Scan for the cell matching the given text and deliver its (X, Y) coordinate at center. 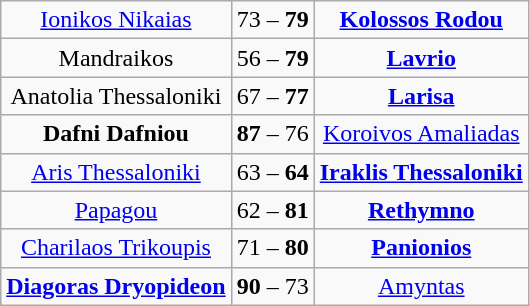
71 – 80 (272, 248)
63 – 64 (272, 172)
Rethymno (421, 210)
Papagou (116, 210)
Charilaos Trikoupis (116, 248)
Dafni Dafniou (116, 134)
62 – 81 (272, 210)
Mandraikos (116, 58)
Amyntas (421, 286)
Anatolia Thessaloniki (116, 96)
90 – 73 (272, 286)
Ionikos Nikaias (116, 20)
Diagoras Dryopideon (116, 286)
Aris Thessaloniki (116, 172)
Koroivos Amaliadas (421, 134)
Kolossos Rodou (421, 20)
Panionios (421, 248)
73 – 79 (272, 20)
56 – 79 (272, 58)
67 – 77 (272, 96)
Iraklis Thessaloniki (421, 172)
87 – 76 (272, 134)
Larisa (421, 96)
Lavrio (421, 58)
